Search for the cell housing the specified text and yield its [X, Y] center coordinate. 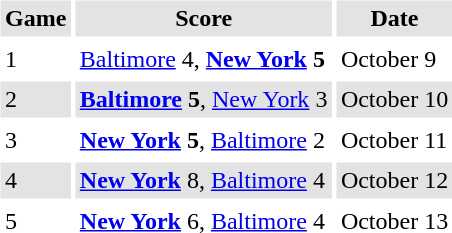
1 [35, 59]
Baltimore 5, New York 3 [204, 100]
Score [204, 18]
October 11 [394, 140]
2 [35, 100]
New York 5, Baltimore 2 [204, 140]
Date [394, 18]
Game [35, 18]
4 [35, 180]
3 [35, 140]
October 9 [394, 59]
October 12 [394, 180]
New York 8, Baltimore 4 [204, 180]
October 10 [394, 100]
Baltimore 4, New York 5 [204, 59]
